Search for the cell housing the specified text and yield its [x, y] center coordinate. 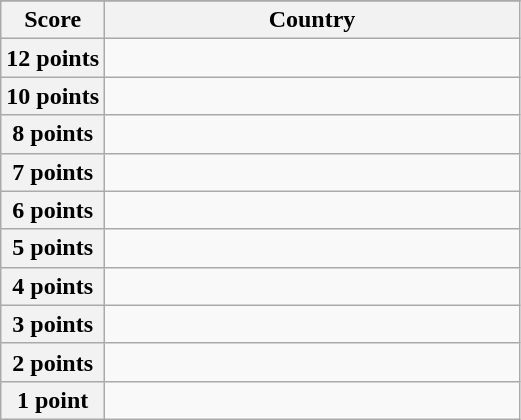
Country [312, 20]
1 point [53, 400]
2 points [53, 362]
8 points [53, 134]
Score [53, 20]
3 points [53, 324]
10 points [53, 96]
7 points [53, 172]
6 points [53, 210]
12 points [53, 58]
4 points [53, 286]
5 points [53, 248]
